Locate the cell with the specified text and output its (x, y) center coordinate. 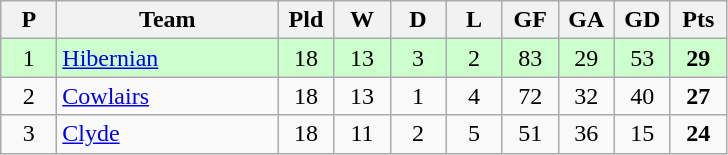
GD (642, 20)
83 (530, 58)
72 (530, 96)
4 (474, 96)
W (362, 20)
40 (642, 96)
GA (586, 20)
L (474, 20)
24 (698, 134)
36 (586, 134)
5 (474, 134)
D (418, 20)
32 (586, 96)
15 (642, 134)
Team (168, 20)
27 (698, 96)
Clyde (168, 134)
Hibernian (168, 58)
51 (530, 134)
Pts (698, 20)
53 (642, 58)
11 (362, 134)
P (29, 20)
Pld (306, 20)
Cowlairs (168, 96)
GF (530, 20)
